Provide the (x, y) coordinate of the cell's center where the given text is located.  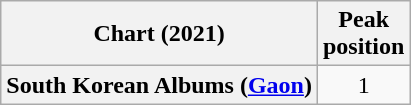
South Korean Albums (Gaon) (160, 85)
1 (363, 85)
Peakposition (363, 34)
Chart (2021) (160, 34)
